For the text-containing cell, return its midpoint in (x, y) coordinate format. 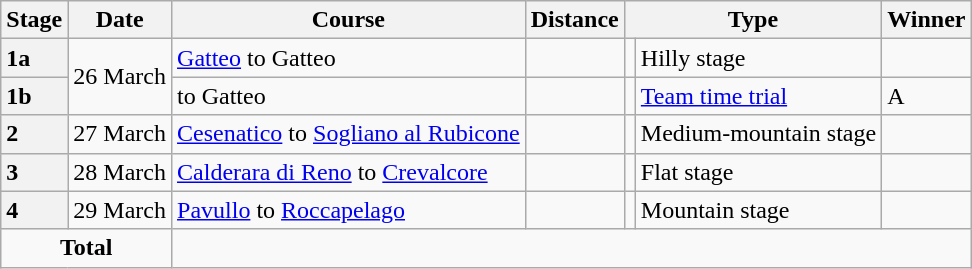
1b (34, 96)
26 March (120, 77)
Course (349, 20)
3 (34, 172)
Mountain stage (758, 210)
1a (34, 58)
Cesenatico to Sogliano al Rubicone (349, 134)
Flat stage (758, 172)
A (926, 96)
Team time trial (758, 96)
Calderara di Reno to Crevalcore (349, 172)
Type (752, 20)
28 March (120, 172)
Medium-mountain stage (758, 134)
to Gatteo (349, 96)
Date (120, 20)
Pavullo to Roccapelago (349, 210)
4 (34, 210)
Total (86, 248)
Distance (574, 20)
2 (34, 134)
Winner (926, 20)
27 March (120, 134)
Hilly stage (758, 58)
29 March (120, 210)
Gatteo to Gatteo (349, 58)
Stage (34, 20)
